Extract the (X, Y) coordinate from the center of the cell holding the provided text.  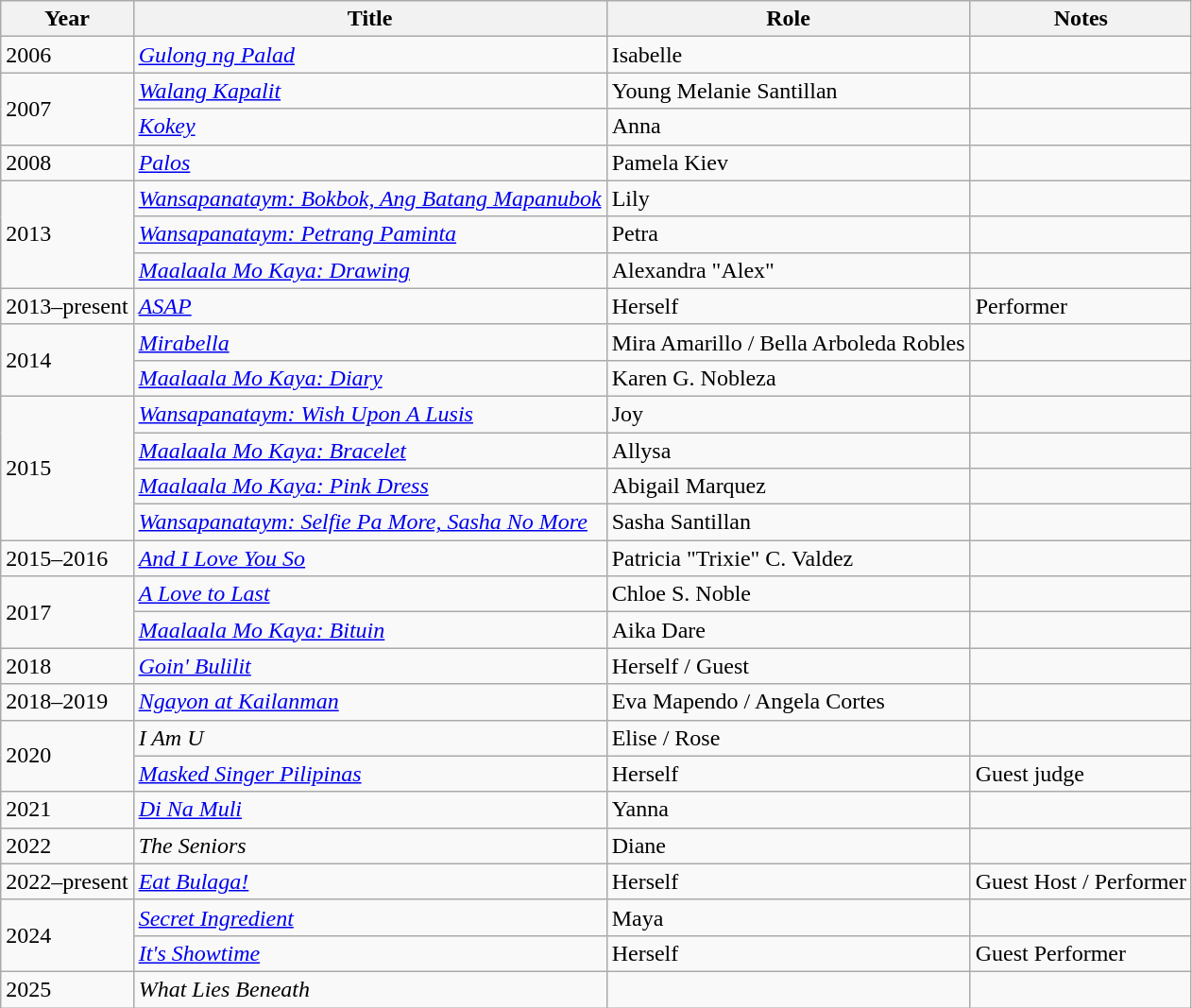
Patricia "Trixie" C. Valdez (788, 558)
Maalaala Mo Kaya: Bracelet (370, 451)
Wansapanataym: Selfie Pa More, Sasha No More (370, 522)
2018 (67, 666)
Anna (788, 127)
2025 (67, 989)
Mirabella (370, 342)
Maalaala Mo Kaya: Diary (370, 378)
2007 (67, 109)
Di Na Muli (370, 810)
Guest Performer (1081, 953)
2015 (67, 468)
Kokey (370, 127)
Lily (788, 198)
2017 (67, 612)
Yanna (788, 810)
Year (67, 19)
Karen G. Nobleza (788, 378)
Wansapanataym: Petrang Paminta (370, 234)
Sasha Santillan (788, 522)
2015–2016 (67, 558)
Maalaala Mo Kaya: Pink Dress (370, 487)
Notes (1081, 19)
What Lies Beneath (370, 989)
Petra (788, 234)
2018–2019 (67, 702)
Maalaala Mo Kaya: Bituin (370, 630)
Guest judge (1081, 774)
2014 (67, 360)
Isabelle (788, 55)
2020 (67, 756)
Young Melanie Santillan (788, 91)
Ngayon at Kailanman (370, 702)
Allysa (788, 451)
Chloe S. Noble (788, 594)
Diane (788, 846)
Title (370, 19)
Eva Mapendo / Angela Cortes (788, 702)
Mira Amarillo / Bella Arboleda Robles (788, 342)
Walang Kapalit (370, 91)
Performer (1081, 306)
Masked Singer Pilipinas (370, 774)
2008 (67, 162)
2022–present (67, 881)
Alexandra "Alex" (788, 270)
Wansapanataym: Wish Upon A Lusis (370, 414)
Palos (370, 162)
2006 (67, 55)
2024 (67, 935)
Secret Ingredient (370, 917)
2022 (67, 846)
Guest Host / Performer (1081, 881)
I Am U (370, 738)
Gulong ng Palad (370, 55)
Eat Bulaga! (370, 881)
Role (788, 19)
2021 (67, 810)
Wansapanataym: Bokbok, Ang Batang Mapanubok (370, 198)
Pamela Kiev (788, 162)
Abigail Marquez (788, 487)
A Love to Last (370, 594)
Joy (788, 414)
Herself / Guest (788, 666)
ASAP (370, 306)
Aika Dare (788, 630)
Elise / Rose (788, 738)
Goin' Bulilit (370, 666)
And I Love You So (370, 558)
2013 (67, 234)
2013–present (67, 306)
It's Showtime (370, 953)
The Seniors (370, 846)
Maalaala Mo Kaya: Drawing (370, 270)
Maya (788, 917)
